Capture the cell that displays the provided text and extract its [X, Y] central coordinate. 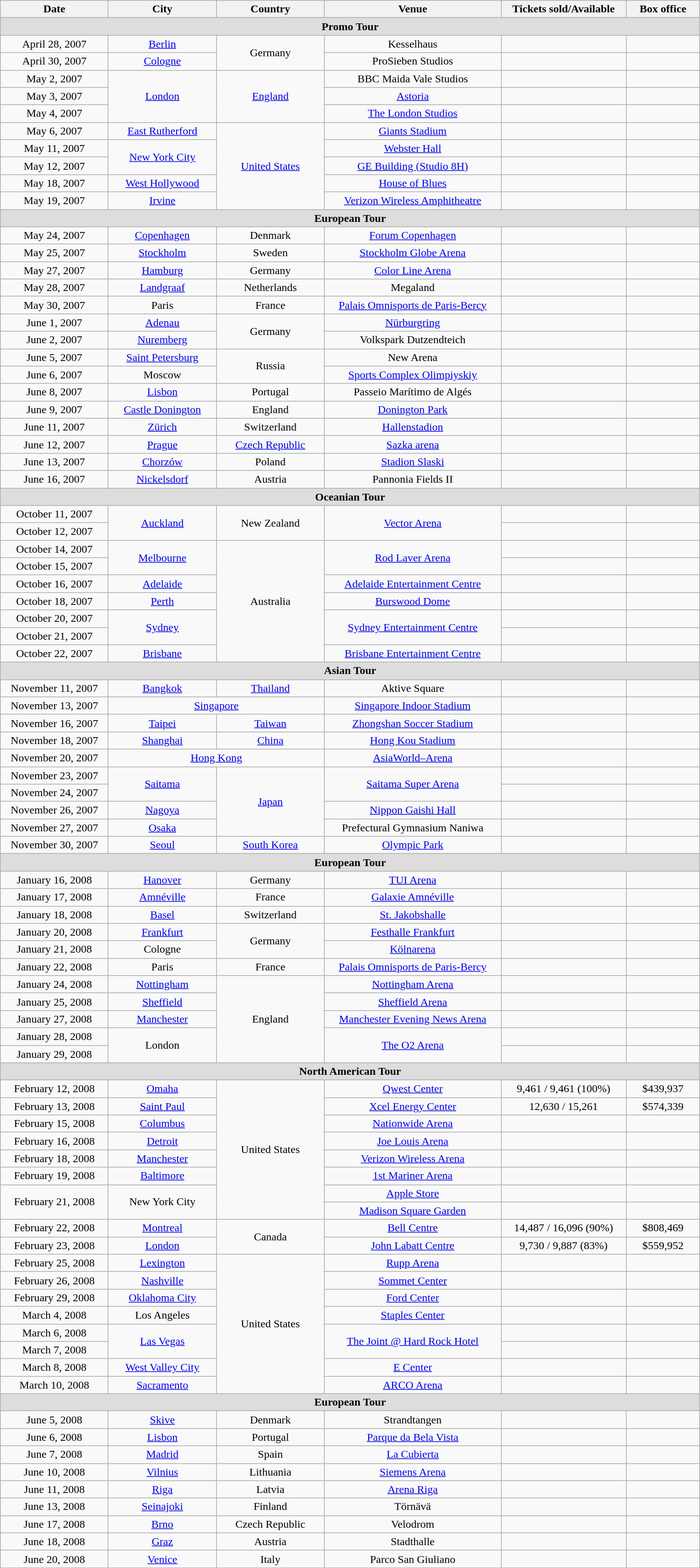
Kölnarena [413, 949]
Hong Kong [216, 758]
Adelaide Entertainment Centre [413, 584]
May 6, 2007 [54, 131]
June 16, 2007 [54, 479]
May 18, 2007 [54, 183]
April 30, 2007 [54, 61]
May 2, 2007 [54, 79]
Kesselhaus [413, 44]
E Center [413, 1368]
Tickets sold/Available [564, 9]
Hamburg [162, 270]
New Zealand [270, 523]
October 16, 2007 [54, 584]
La Cubierta [413, 1455]
June 11, 2008 [54, 1489]
Joe Louis Arena [413, 1141]
Venue [413, 9]
Galaxie Amnéville [413, 897]
Spain [270, 1455]
Sydney Entertainment Centre [413, 627]
November 26, 2007 [54, 810]
Poland [270, 462]
GE Building (Studio 8H) [413, 166]
Sydney [162, 627]
Zhongshan Soccer Stadium [413, 723]
Taipei [162, 723]
Moscow [162, 375]
June 5, 2008 [54, 1420]
October 22, 2007 [54, 653]
Sports Complex Olimpiyskiy [413, 375]
Saint Petersburg [162, 357]
October 14, 2007 [54, 549]
January 28, 2008 [54, 1036]
Verizon Wireless Arena [413, 1158]
Venice [162, 1559]
Aktive Square [413, 688]
14,487 / 16,096 (90%) [564, 1228]
Nashville [162, 1280]
BBC Maida Vale Studios [413, 79]
June 12, 2007 [54, 444]
January 20, 2008 [54, 932]
Montreal [162, 1228]
November 18, 2007 [54, 740]
Castle Donington [162, 410]
Velodrom [413, 1524]
June 1, 2007 [54, 323]
$559,952 [663, 1245]
May 3, 2007 [54, 96]
June 2, 2007 [54, 340]
Netherlands [270, 288]
Megaland [413, 288]
$574,339 [663, 1106]
Osaka [162, 828]
ProSieben Studios [413, 61]
Lexington [162, 1263]
Brisbane [162, 653]
January 29, 2008 [54, 1054]
October 18, 2007 [54, 601]
June 8, 2007 [54, 392]
Shanghai [162, 740]
February 29, 2008 [54, 1298]
March 4, 2008 [54, 1315]
Sheffield [162, 1002]
Singapore Indoor Stadium [413, 706]
Perth [162, 601]
Hanover [162, 880]
Sazka arena [413, 444]
Singapore [216, 706]
Arena Riga [413, 1489]
Saitama Super Arena [413, 784]
Törnävä [413, 1507]
Siemens Arena [413, 1472]
November 13, 2007 [54, 706]
Nippon Gaishi Hall [413, 810]
Lithuania [270, 1472]
April 28, 2007 [54, 44]
May 25, 2007 [54, 253]
Nürburgring [413, 323]
January 16, 2008 [54, 880]
Rod Laver Arena [413, 558]
Nottingham Arena [413, 984]
June 10, 2008 [54, 1472]
Graz [162, 1541]
June 5, 2007 [54, 357]
Xcel Energy Center [413, 1106]
January 21, 2008 [54, 949]
May 24, 2007 [54, 236]
Volkspark Dutzendteich [413, 340]
June 13, 2007 [54, 462]
Oklahoma City [162, 1298]
June 6, 2007 [54, 375]
Vilnius [162, 1472]
June 13, 2008 [54, 1507]
Australia [270, 601]
Astoria [413, 96]
Thailand [270, 688]
May 19, 2007 [54, 200]
Pannonia Fields II [413, 479]
AsiaWorld–Arena [413, 758]
Apple Store [413, 1193]
October 21, 2007 [54, 636]
Amnéville [162, 897]
Hong Kou Stadium [413, 740]
November 20, 2007 [54, 758]
March 8, 2008 [54, 1368]
Finland [270, 1507]
November 11, 2007 [54, 688]
June 20, 2008 [54, 1559]
Stockholm Globe Arena [413, 253]
Sweden [270, 253]
June 11, 2007 [54, 427]
Riga [162, 1489]
Seinajoki [162, 1507]
Irvine [162, 200]
February 23, 2008 [54, 1245]
January 25, 2008 [54, 1002]
May 11, 2007 [54, 148]
The O2 Arena [413, 1045]
Forum Copenhagen [413, 236]
February 16, 2008 [54, 1141]
TUI Arena [413, 880]
Madison Square Garden [413, 1211]
June 6, 2008 [54, 1437]
Webster Hall [413, 148]
February 15, 2008 [54, 1124]
Melbourne [162, 558]
Canada [270, 1237]
January 27, 2008 [54, 1019]
Adelaide [162, 584]
Seoul [162, 845]
January 22, 2008 [54, 967]
Saitama [162, 784]
9,461 / 9,461 (100%) [564, 1089]
The London Studios [413, 113]
Verizon Wireless Amphitheatre [413, 200]
Box office [663, 9]
Strandtangen [413, 1420]
Staples Center [413, 1315]
Latvia [270, 1489]
Color Line Arena [413, 270]
ARCO Arena [413, 1385]
October 11, 2007 [54, 514]
Donington Park [413, 410]
May 27, 2007 [54, 270]
Skive [162, 1420]
May 28, 2007 [54, 288]
February 13, 2008 [54, 1106]
January 17, 2008 [54, 897]
Frankfurt [162, 932]
Bangkok [162, 688]
Columbus [162, 1124]
Nuremberg [162, 340]
Saint Paul [162, 1106]
John Labatt Centre [413, 1245]
Nationwide Arena [413, 1124]
9,730 / 9,887 (83%) [564, 1245]
Burswood Dome [413, 601]
November 27, 2007 [54, 828]
November 30, 2007 [54, 845]
The Joint @ Hard Rock Hotel [413, 1342]
June 9, 2007 [54, 410]
West Hollywood [162, 183]
May 30, 2007 [54, 305]
Rupp Arena [413, 1263]
Omaha [162, 1089]
November 23, 2007 [54, 776]
$808,469 [663, 1228]
November 16, 2007 [54, 723]
Parco San Giuliano [413, 1559]
January 24, 2008 [54, 984]
New Arena [413, 357]
Italy [270, 1559]
Parque da Bela Vista [413, 1437]
Brisbane Entertainment Centre [413, 653]
Brno [162, 1524]
East Rutherford [162, 131]
Auckland [162, 523]
March 10, 2008 [54, 1385]
May 4, 2007 [54, 113]
June 17, 2008 [54, 1524]
Ford Center [413, 1298]
Vector Arena [413, 523]
City [162, 9]
Olympic Park [413, 845]
Country [270, 9]
Hallenstadion [413, 427]
Taiwan [270, 723]
Los Angeles [162, 1315]
March 6, 2008 [54, 1333]
October 15, 2007 [54, 566]
Qwest Center [413, 1089]
China [270, 740]
Landgraaf [162, 288]
Manchester Evening News Arena [413, 1019]
Stadion Slaski [413, 462]
May 12, 2007 [54, 166]
South Korea [270, 845]
Stadthalle [413, 1541]
North American Tour [350, 1072]
Detroit [162, 1141]
February 18, 2008 [54, 1158]
Asian Tour [350, 671]
Sommet Center [413, 1280]
Basel [162, 915]
House of Blues [413, 183]
Sacramento [162, 1385]
Bell Centre [413, 1228]
October 12, 2007 [54, 532]
Berlin [162, 44]
October 20, 2007 [54, 619]
Chorzów [162, 462]
February 25, 2008 [54, 1263]
Madrid [162, 1455]
Prefectural Gymnasium Naniwa [413, 828]
February 12, 2008 [54, 1089]
Russia [270, 366]
Sheffield Arena [413, 1002]
June 7, 2008 [54, 1455]
Date [54, 9]
Baltimore [162, 1176]
$439,937 [663, 1089]
Las Vegas [162, 1342]
Nickelsdorf [162, 479]
Passeio Marítimo de Algés [413, 392]
June 18, 2008 [54, 1541]
Prague [162, 444]
Copenhagen [162, 236]
1st Mariner Arena [413, 1176]
12,630 / 15,261 [564, 1106]
January 18, 2008 [54, 915]
Giants Stadium [413, 131]
Zürich [162, 427]
Promo Tour [350, 27]
March 7, 2008 [54, 1350]
February 21, 2008 [54, 1202]
Oceanian Tour [350, 496]
Stockholm [162, 253]
Festhalle Frankfurt [413, 932]
February 19, 2008 [54, 1176]
November 24, 2007 [54, 793]
Nagoya [162, 810]
Japan [270, 802]
Nottingham [162, 984]
St. Jakobshalle [413, 915]
Adenau [162, 323]
February 22, 2008 [54, 1228]
February 26, 2008 [54, 1280]
West Valley City [162, 1368]
